Return (x, y) of the center of cell containing provided text 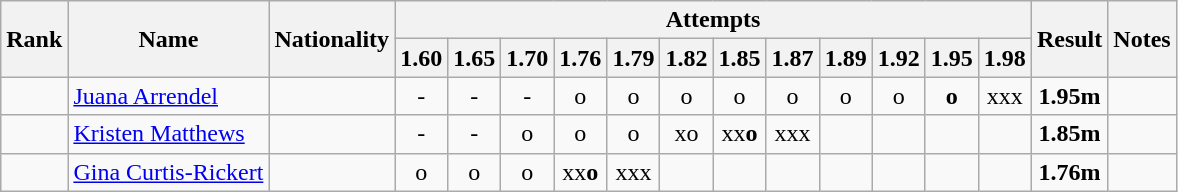
Notes (1142, 39)
1.65 (474, 58)
1.95m (1069, 96)
Result (1069, 39)
1.70 (528, 58)
1.95 (952, 58)
1.85 (740, 58)
Nationality (332, 39)
Attempts (714, 20)
Rank (34, 39)
xo (686, 134)
1.85m (1069, 134)
Juana Arrendel (168, 96)
1.92 (898, 58)
Name (168, 39)
1.82 (686, 58)
1.76m (1069, 172)
1.76 (580, 58)
1.79 (634, 58)
1.87 (792, 58)
1.89 (846, 58)
Kristen Matthews (168, 134)
1.60 (422, 58)
Gina Curtis-Rickert (168, 172)
1.98 (1004, 58)
